Extract the [X, Y] coordinate from the center of the cell holding the provided text.  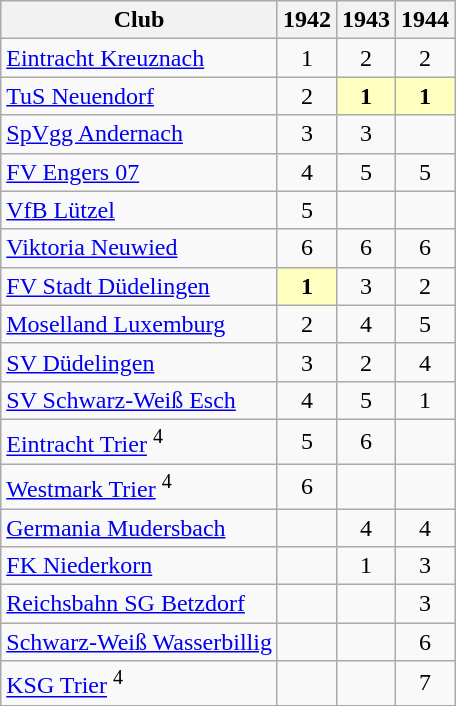
FV Stadt Düdelingen [140, 286]
Moselland Luxemburg [140, 324]
7 [426, 684]
Eintracht Kreuznach [140, 58]
1944 [426, 20]
Reichsbahn SG Betzdorf [140, 604]
KSG Trier 4 [140, 684]
1942 [306, 20]
Eintracht Trier 4 [140, 442]
Club [140, 20]
TuS Neuendorf [140, 96]
SV Düdelingen [140, 362]
Westmark Trier 4 [140, 486]
Viktoria Neuwied [140, 248]
FK Niederkorn [140, 566]
VfB Lützel [140, 210]
Schwarz-Weiß Wasserbillig [140, 642]
SV Schwarz-Weiß Esch [140, 400]
SpVgg Andernach [140, 134]
1943 [366, 20]
FV Engers 07 [140, 172]
Germania Mudersbach [140, 528]
